Return (x, y) of the center of cell containing provided text 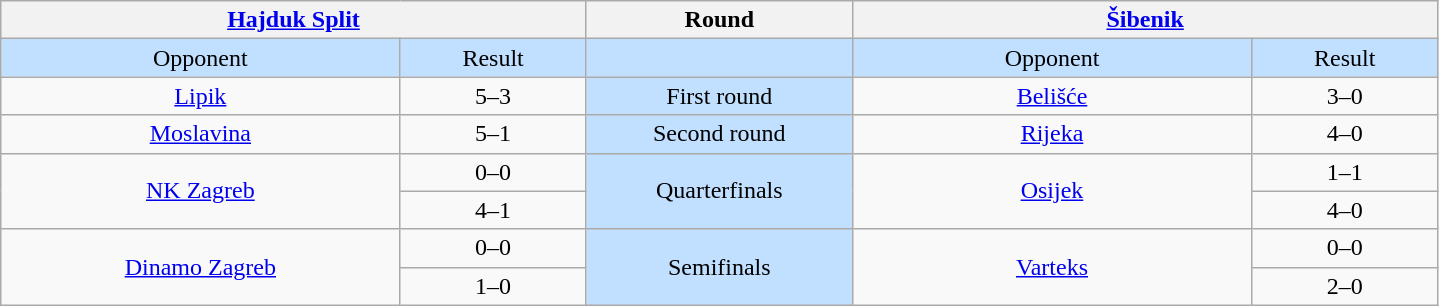
5–3 (493, 96)
5–1 (493, 134)
Second round (719, 134)
1–1 (1345, 172)
Šibenik (1145, 20)
Hajduk Split (294, 20)
Moslavina (200, 134)
Rijeka (1052, 134)
Lipik (200, 96)
Belišće (1052, 96)
Dinamo Zagreb (200, 267)
3–0 (1345, 96)
2–0 (1345, 286)
NK Zagreb (200, 191)
4–1 (493, 210)
Osijek (1052, 191)
Semifinals (719, 267)
Quarterfinals (719, 191)
First round (719, 96)
1–0 (493, 286)
Round (719, 20)
Varteks (1052, 267)
